Locate the cell with the specified text and output its (x, y) center coordinate. 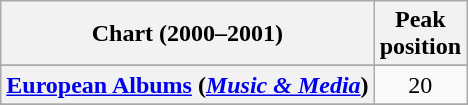
European Albums (Music & Media) (188, 85)
Peakposition (420, 34)
Chart (2000–2001) (188, 34)
20 (420, 85)
